Search for the cell housing the specified text and yield its [x, y] center coordinate. 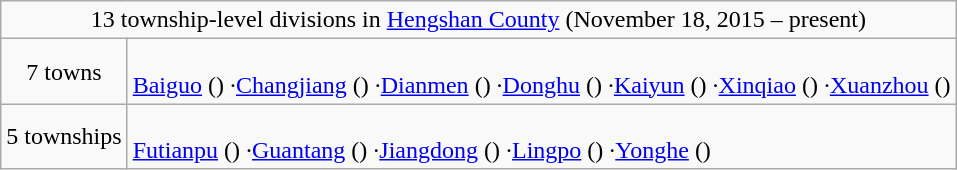
Futianpu () ·Guantang () ·Jiangdong () ·Lingpo () ·Yonghe () [542, 136]
13 township-level divisions in Hengshan County (November 18, 2015 – present) [478, 20]
7 towns [64, 72]
Baiguo () ·Changjiang () ·Dianmen () ·Donghu () ·Kaiyun () ·Xinqiao () ·Xuanzhou () [542, 72]
5 townships [64, 136]
